Find where the given text appears and provide that cell's center as (X, Y) coordinate. 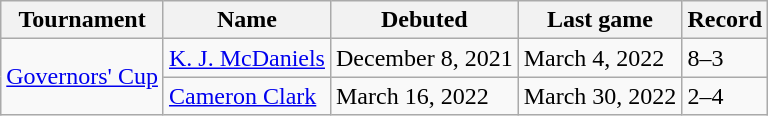
2–4 (725, 96)
Tournament (82, 20)
March 4, 2022 (600, 58)
Debuted (424, 20)
March 30, 2022 (600, 96)
K. J. McDaniels (246, 58)
Governors' Cup (82, 77)
Cameron Clark (246, 96)
Record (725, 20)
Name (246, 20)
Last game (600, 20)
March 16, 2022 (424, 96)
December 8, 2021 (424, 58)
8–3 (725, 58)
